Provide the (X, Y) coordinate of the cell's center where the given text is located.  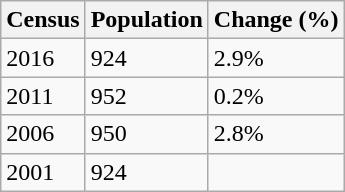
2006 (43, 134)
Population (146, 20)
2001 (43, 172)
Census (43, 20)
2.9% (276, 58)
Change (%) (276, 20)
950 (146, 134)
2011 (43, 96)
0.2% (276, 96)
2016 (43, 58)
952 (146, 96)
2.8% (276, 134)
